Locate the cell with the specified text and output its (x, y) center coordinate. 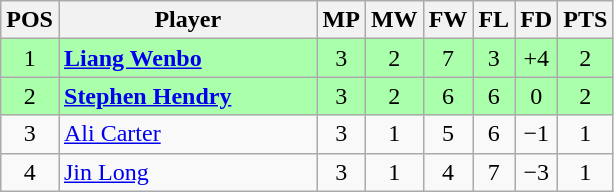
Stephen Hendry (188, 96)
FL (494, 20)
FW (448, 20)
−3 (536, 172)
MW (394, 20)
PTS (586, 20)
0 (536, 96)
−1 (536, 134)
FD (536, 20)
MP (341, 20)
POS (30, 20)
5 (448, 134)
+4 (536, 58)
Liang Wenbo (188, 58)
Player (188, 20)
Jin Long (188, 172)
Ali Carter (188, 134)
